Pinpoint the cell where the given text exists, returning its [x, y] midpoint coordinate. 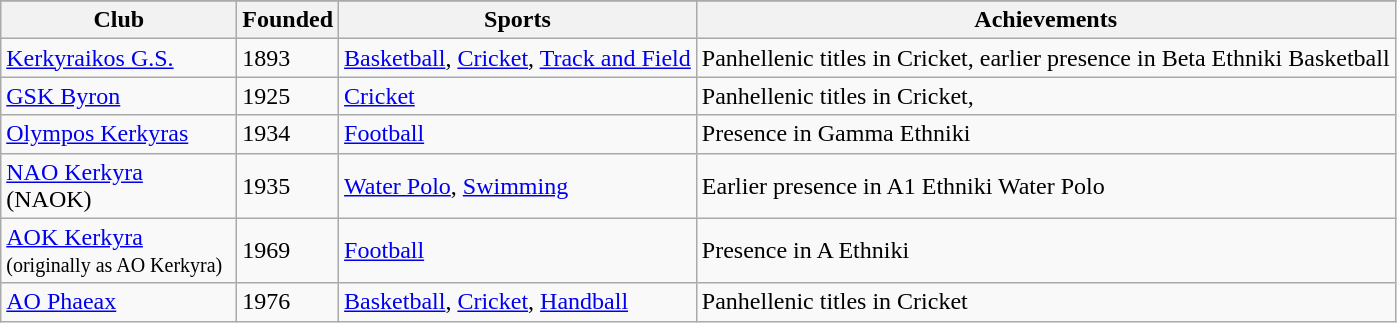
Basketball, Cricket, Handball [518, 302]
1976 [288, 302]
Earlier presence in A1 Ethniki Water Polo [1046, 186]
Water Polo, Swimming [518, 186]
Panhellenic titles in Cricket, [1046, 96]
AO Phaeax [119, 302]
1893 [288, 58]
Basketball, Cricket, Track and Field [518, 58]
Sports [518, 20]
Founded [288, 20]
GSK Byron [119, 96]
Presence in A Ethniki [1046, 250]
1934 [288, 134]
Presence in Gamma Ethniki [1046, 134]
1935 [288, 186]
Club [119, 20]
Cricket [518, 96]
1925 [288, 96]
Panhellenic titles in Cricket, earlier presence in Beta Ethniki Basketball [1046, 58]
Panhellenic titles in Cricket [1046, 302]
Kerkyraikos G.S. [119, 58]
NAO Kerkyra (NAOK) [119, 186]
Achievements [1046, 20]
Olympos Kerkyras [119, 134]
AOK Kerkyra (originally as AO Kerkyra) [119, 250]
1969 [288, 250]
